Provide the (x, y) coordinate of the cell's center where the given text is located.  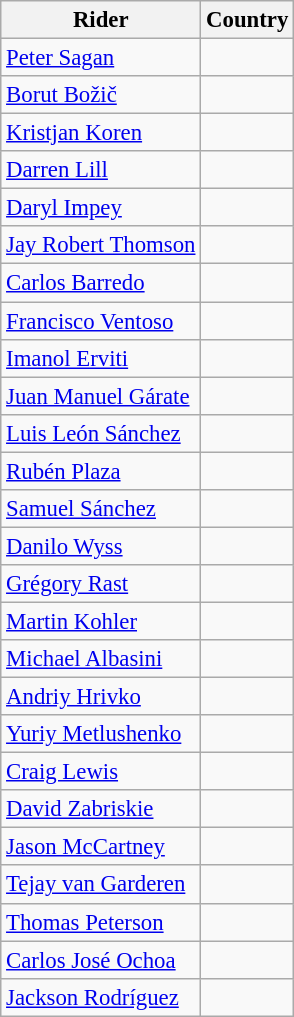
Craig Lewis (101, 772)
Yuriy Metlushenko (101, 734)
Darren Lill (101, 170)
Michael Albasini (101, 659)
David Zabriskie (101, 809)
Danilo Wyss (101, 546)
Borut Božič (101, 95)
Grégory Rast (101, 584)
Rubén Plaza (101, 471)
Andriy Hrivko (101, 697)
Samuel Sánchez (101, 509)
Francisco Ventoso (101, 321)
Imanol Erviti (101, 358)
Jay Robert Thomson (101, 245)
Carlos Barredo (101, 283)
Juan Manuel Gárate (101, 396)
Kristjan Koren (101, 133)
Tejay van Garderen (101, 885)
Daryl Impey (101, 208)
Luis León Sánchez (101, 433)
Peter Sagan (101, 58)
Thomas Peterson (101, 922)
Jackson Rodríguez (101, 997)
Country (248, 20)
Carlos José Ochoa (101, 960)
Martin Kohler (101, 621)
Jason McCartney (101, 847)
Rider (101, 20)
